Detect which cell encompasses the target text, then output its [x, y] center coordinate. 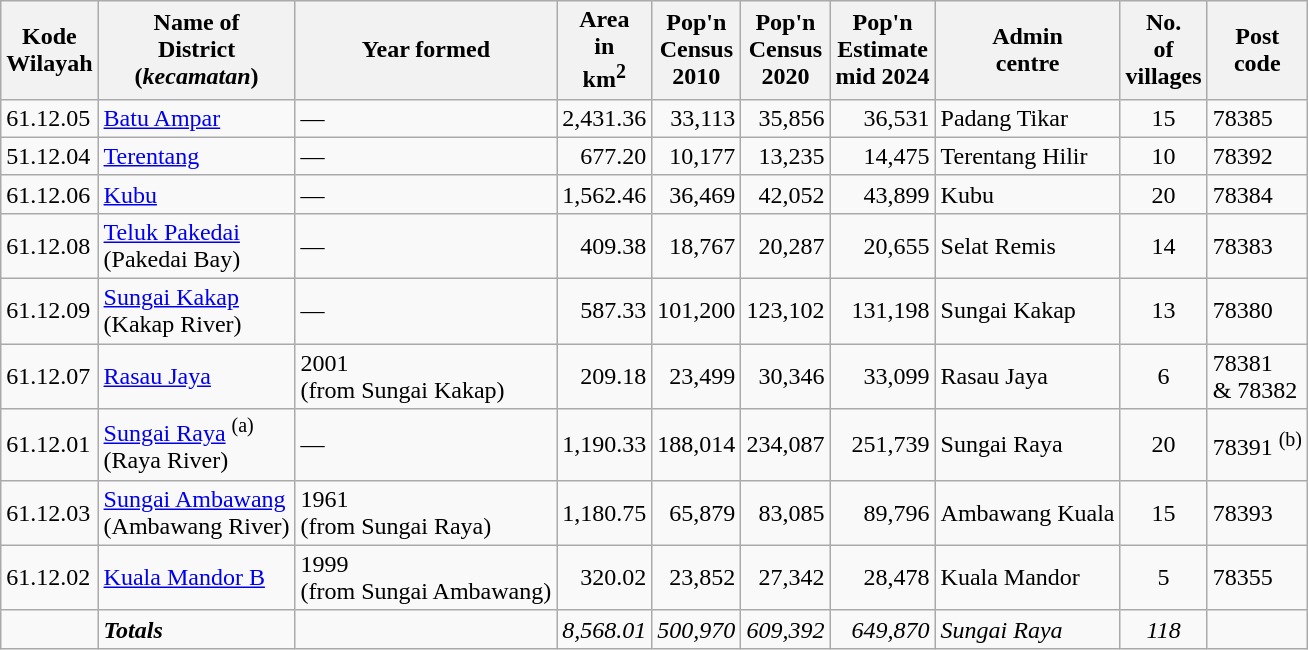
78355 [1257, 578]
23,499 [696, 376]
20,287 [786, 246]
Terentang Hilir [1028, 156]
No.ofvillages [1164, 50]
27,342 [786, 578]
1,562.46 [604, 194]
30,346 [786, 376]
Totals [196, 629]
Year formed [426, 50]
Terentang [196, 156]
78381& 78382 [1257, 376]
1999(from Sungai Ambawang) [426, 578]
18,767 [696, 246]
28,478 [882, 578]
1,180.75 [604, 512]
1,190.33 [604, 445]
131,198 [882, 312]
5 [1164, 578]
6 [1164, 376]
Sungai Kakap [1028, 312]
51.12.04 [50, 156]
123,102 [786, 312]
78392 [1257, 156]
61.12.08 [50, 246]
320.02 [604, 578]
10,177 [696, 156]
36,531 [882, 118]
20,655 [882, 246]
61.12.05 [50, 118]
65,879 [696, 512]
Area inkm2 [604, 50]
61.12.03 [50, 512]
1961(from Sungai Raya) [426, 512]
10 [1164, 156]
Selat Remis [1028, 246]
13,235 [786, 156]
Batu Ampar [196, 118]
61.12.06 [50, 194]
83,085 [786, 512]
89,796 [882, 512]
101,200 [696, 312]
23,852 [696, 578]
Sungai Kakap (Kakap River) [196, 312]
78393 [1257, 512]
677.20 [604, 156]
61.12.07 [50, 376]
8,568.01 [604, 629]
209.18 [604, 376]
36,469 [696, 194]
13 [1164, 312]
78380 [1257, 312]
61.12.02 [50, 578]
33,113 [696, 118]
Padang Tikar [1028, 118]
Sungai Raya (a)(Raya River) [196, 445]
409.38 [604, 246]
61.12.01 [50, 445]
43,899 [882, 194]
234,087 [786, 445]
61.12.09 [50, 312]
609,392 [786, 629]
Sungai Ambawang (Ambawang River) [196, 512]
Postcode [1257, 50]
35,856 [786, 118]
42,052 [786, 194]
14,475 [882, 156]
118 [1164, 629]
Name ofDistrict(kecamatan) [196, 50]
Pop'nCensus2020 [786, 50]
188,014 [696, 445]
2,431.36 [604, 118]
Admincentre [1028, 50]
Kuala Mandor [1028, 578]
2001(from Sungai Kakap) [426, 376]
33,099 [882, 376]
Ambawang Kuala [1028, 512]
Kode Wilayah [50, 50]
78383 [1257, 246]
Pop'nEstimatemid 2024 [882, 50]
Teluk Pakedai (Pakedai Bay) [196, 246]
78384 [1257, 194]
14 [1164, 246]
78385 [1257, 118]
Kuala Mandor B [196, 578]
251,739 [882, 445]
587.33 [604, 312]
500,970 [696, 629]
78391 (b) [1257, 445]
649,870 [882, 629]
Pop'nCensus2010 [696, 50]
